From the cell containing the given text, extract its center point as [x, y] coordinate. 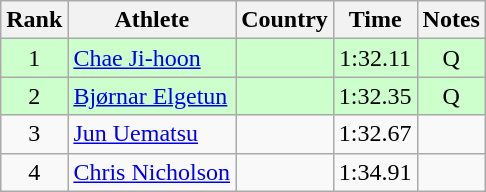
Rank [34, 20]
Chris Nicholson [152, 172]
1:32.67 [375, 134]
2 [34, 96]
Country [285, 20]
Bjørnar Elgetun [152, 96]
1:32.35 [375, 96]
Jun Uematsu [152, 134]
1:34.91 [375, 172]
1:32.11 [375, 58]
Athlete [152, 20]
Chae Ji-hoon [152, 58]
Time [375, 20]
Notes [451, 20]
3 [34, 134]
4 [34, 172]
1 [34, 58]
